Search for the cell housing the specified text and yield its (x, y) center coordinate. 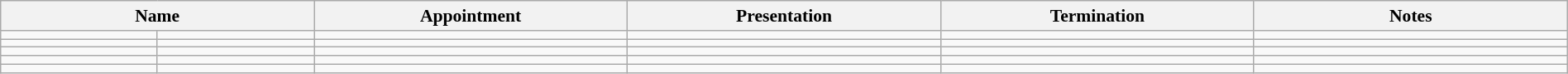
Termination (1097, 16)
Appointment (471, 16)
Name (157, 16)
Presentation (784, 16)
Notes (1411, 16)
